Output the (x, y) coordinate of the center of the cell containing the given text.  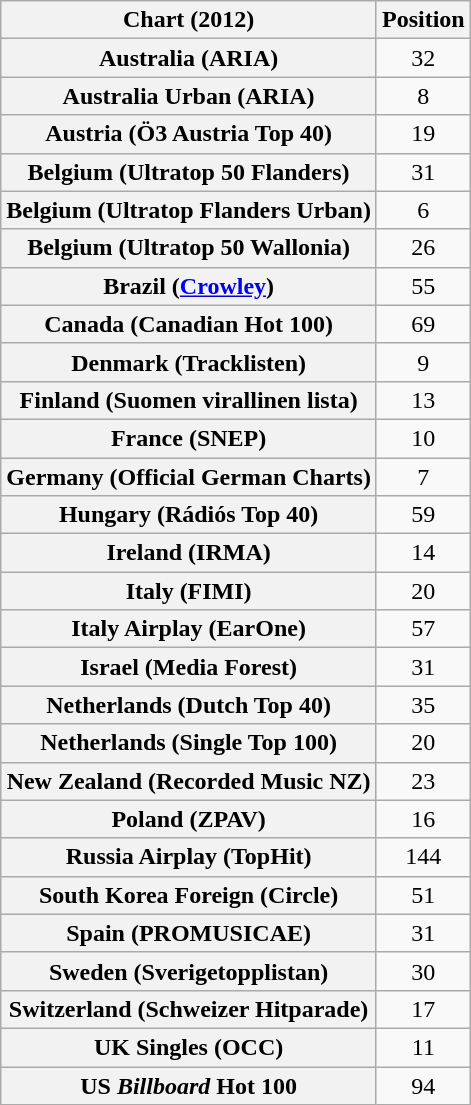
17 (423, 1009)
Netherlands (Single Top 100) (189, 743)
55 (423, 286)
Australia (ARIA) (189, 58)
Italy Airplay (EarOne) (189, 629)
South Korea Foreign (Circle) (189, 895)
Hungary (Rádiós Top 40) (189, 515)
14 (423, 553)
Sweden (Sverigetopplistan) (189, 971)
New Zealand (Recorded Music NZ) (189, 781)
Germany (Official German Charts) (189, 477)
Spain (PROMUSICAE) (189, 933)
Belgium (Ultratop Flanders Urban) (189, 210)
6 (423, 210)
23 (423, 781)
32 (423, 58)
Belgium (Ultratop 50 Wallonia) (189, 248)
Australia Urban (ARIA) (189, 96)
35 (423, 705)
Austria (Ö3 Austria Top 40) (189, 134)
Ireland (IRMA) (189, 553)
Denmark (Tracklisten) (189, 362)
7 (423, 477)
59 (423, 515)
Position (423, 20)
Poland (ZPAV) (189, 819)
26 (423, 248)
Finland (Suomen virallinen lista) (189, 400)
Canada (Canadian Hot 100) (189, 324)
8 (423, 96)
144 (423, 857)
19 (423, 134)
30 (423, 971)
13 (423, 400)
9 (423, 362)
Switzerland (Schweizer Hitparade) (189, 1009)
16 (423, 819)
Netherlands (Dutch Top 40) (189, 705)
57 (423, 629)
Italy (FIMI) (189, 591)
11 (423, 1047)
94 (423, 1085)
10 (423, 438)
Belgium (Ultratop 50 Flanders) (189, 172)
Brazil (Crowley) (189, 286)
Russia Airplay (TopHit) (189, 857)
51 (423, 895)
France (SNEP) (189, 438)
69 (423, 324)
US Billboard Hot 100 (189, 1085)
Israel (Media Forest) (189, 667)
Chart (2012) (189, 20)
UK Singles (OCC) (189, 1047)
